From the cell containing the given text, extract its center point as (X, Y) coordinate. 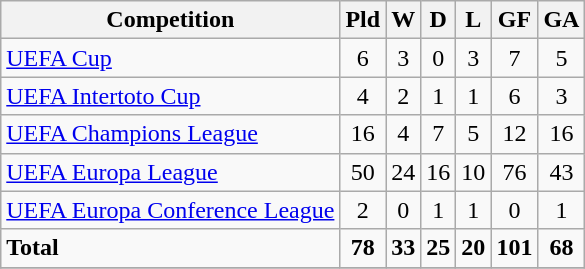
76 (514, 172)
Competition (170, 20)
Total (170, 248)
101 (514, 248)
UEFA Europa League (170, 172)
10 (474, 172)
78 (363, 248)
UEFA Cup (170, 58)
UEFA Champions League (170, 134)
Pld (363, 20)
43 (562, 172)
20 (474, 248)
UEFA Europa Conference League (170, 210)
50 (363, 172)
GF (514, 20)
UEFA Intertoto Cup (170, 96)
L (474, 20)
D (438, 20)
GA (562, 20)
12 (514, 134)
25 (438, 248)
33 (404, 248)
68 (562, 248)
24 (404, 172)
W (404, 20)
